Return the [x, y] coordinate for the center point of the cell that contains the specified text.  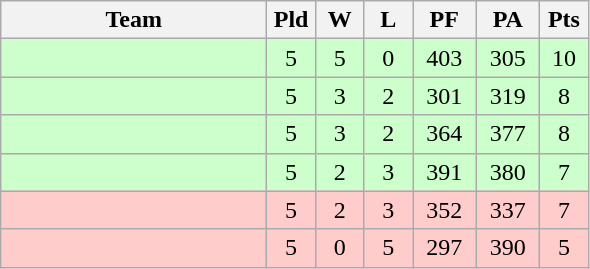
391 [444, 172]
W [340, 20]
319 [508, 96]
L [388, 20]
10 [564, 58]
301 [444, 96]
403 [444, 58]
364 [444, 134]
337 [508, 210]
Team [134, 20]
Pld [292, 20]
380 [508, 172]
PF [444, 20]
PA [508, 20]
377 [508, 134]
Pts [564, 20]
352 [444, 210]
305 [508, 58]
297 [444, 248]
390 [508, 248]
